Capture the cell that displays the provided text and extract its (x, y) central coordinate. 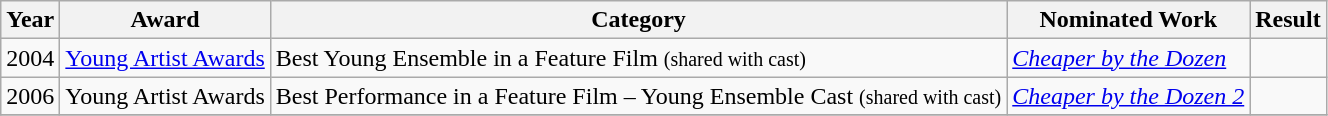
Year (30, 20)
Best Performance in a Feature Film – Young Ensemble Cast (shared with cast) (638, 96)
Cheaper by the Dozen (1128, 58)
2006 (30, 96)
Cheaper by the Dozen 2 (1128, 96)
Nominated Work (1128, 20)
Best Young Ensemble in a Feature Film (shared with cast) (638, 58)
Result (1288, 20)
Award (165, 20)
Category (638, 20)
2004 (30, 58)
